Scan for the cell matching the given text and deliver its (X, Y) coordinate at center. 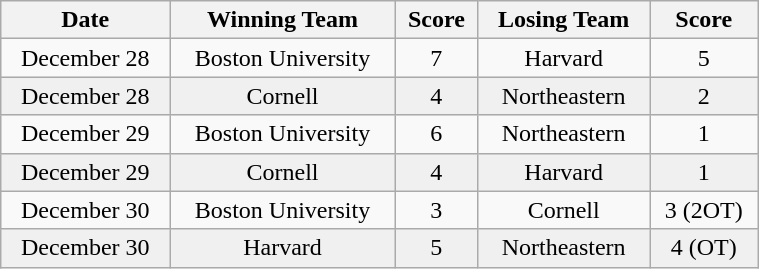
Losing Team (563, 20)
2 (704, 96)
7 (436, 58)
6 (436, 134)
3 (2OT) (704, 210)
3 (436, 210)
4 (OT) (704, 248)
Date (86, 20)
Winning Team (283, 20)
